Find where the given text appears and provide that cell's center as (x, y) coordinate. 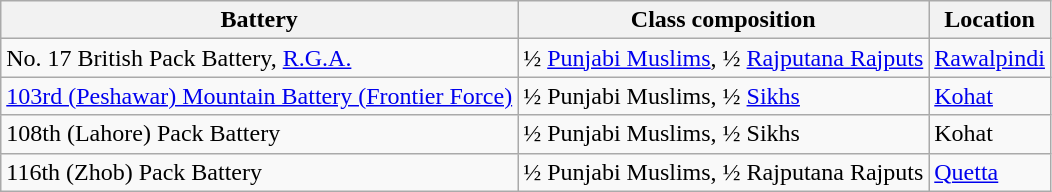
Class composition (724, 20)
108th (Lahore) Pack Battery (260, 134)
Rawalpindi (990, 58)
No. 17 British Pack Battery, R.G.A. (260, 58)
Location (990, 20)
Battery (260, 20)
116th (Zhob) Pack Battery (260, 172)
103rd (Peshawar) Mountain Battery (Frontier Force) (260, 96)
Quetta (990, 172)
